Output the [X, Y] coordinate of the center of the cell containing the given text.  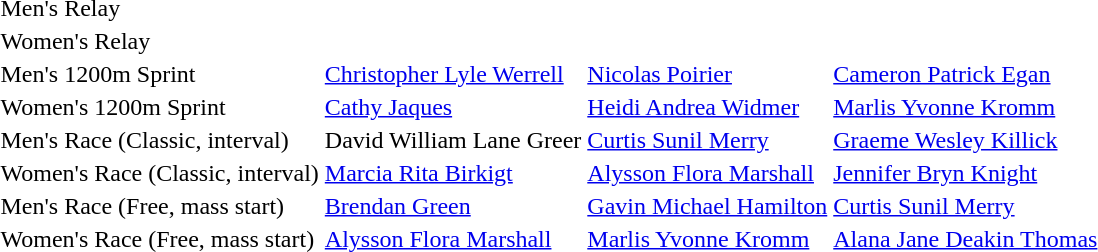
Curtis Sunil Merry [708, 140]
Nicolas Poirier [708, 74]
Gavin Michael Hamilton [708, 206]
Cathy Jaques [453, 107]
Alysson Flora Marshall [708, 173]
David William Lane Greer [453, 140]
Brendan Green [453, 206]
Marcia Rita Birkigt [453, 173]
Heidi Andrea Widmer [708, 107]
Christopher Lyle Werrell [453, 74]
